Capture the cell that displays the provided text and extract its [x, y] central coordinate. 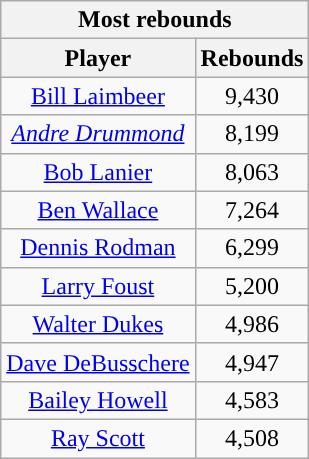
4,508 [252, 438]
Bill Laimbeer [98, 96]
7,264 [252, 210]
Rebounds [252, 58]
4,583 [252, 400]
Larry Foust [98, 286]
Player [98, 58]
Ben Wallace [98, 210]
4,986 [252, 324]
9,430 [252, 96]
5,200 [252, 286]
Ray Scott [98, 438]
Most rebounds [155, 20]
4,947 [252, 362]
8,063 [252, 172]
6,299 [252, 248]
Bailey Howell [98, 400]
Walter Dukes [98, 324]
Dave DeBusschere [98, 362]
Bob Lanier [98, 172]
Dennis Rodman [98, 248]
8,199 [252, 134]
Andre Drummond [98, 134]
